Detect which cell encompasses the target text, then output its [X, Y] center coordinate. 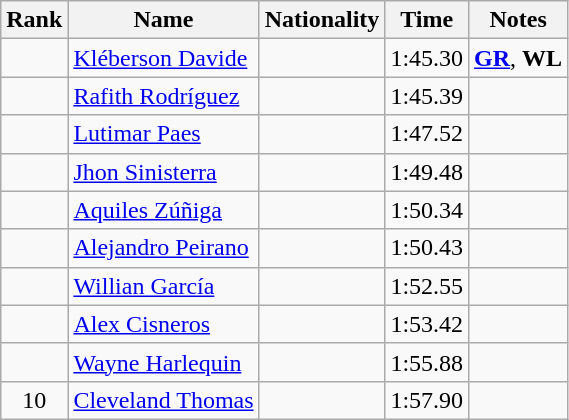
1:45.39 [427, 96]
1:55.88 [427, 362]
Rank [34, 20]
Rafith Rodríguez [164, 96]
1:49.48 [427, 172]
1:57.90 [427, 400]
Jhon Sinisterra [164, 172]
10 [34, 400]
GR, WL [518, 58]
Alejandro Peirano [164, 248]
1:53.42 [427, 324]
1:50.43 [427, 248]
Name [164, 20]
Cleveland Thomas [164, 400]
1:45.30 [427, 58]
Kléberson Davide [164, 58]
Time [427, 20]
Alex Cisneros [164, 324]
1:47.52 [427, 134]
Aquiles Zúñiga [164, 210]
1:50.34 [427, 210]
Nationality [322, 20]
Lutimar Paes [164, 134]
Notes [518, 20]
1:52.55 [427, 286]
Wayne Harlequin [164, 362]
Willian García [164, 286]
